Return [X, Y] of the center of cell containing provided text 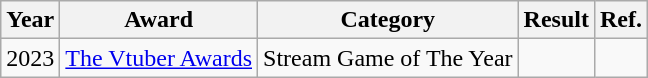
Award [159, 20]
Result [556, 20]
Category [388, 20]
Ref. [620, 20]
2023 [30, 58]
The Vtuber Awards [159, 58]
Year [30, 20]
Stream Game of The Year [388, 58]
